From the cell containing the given text, extract its center point as (x, y) coordinate. 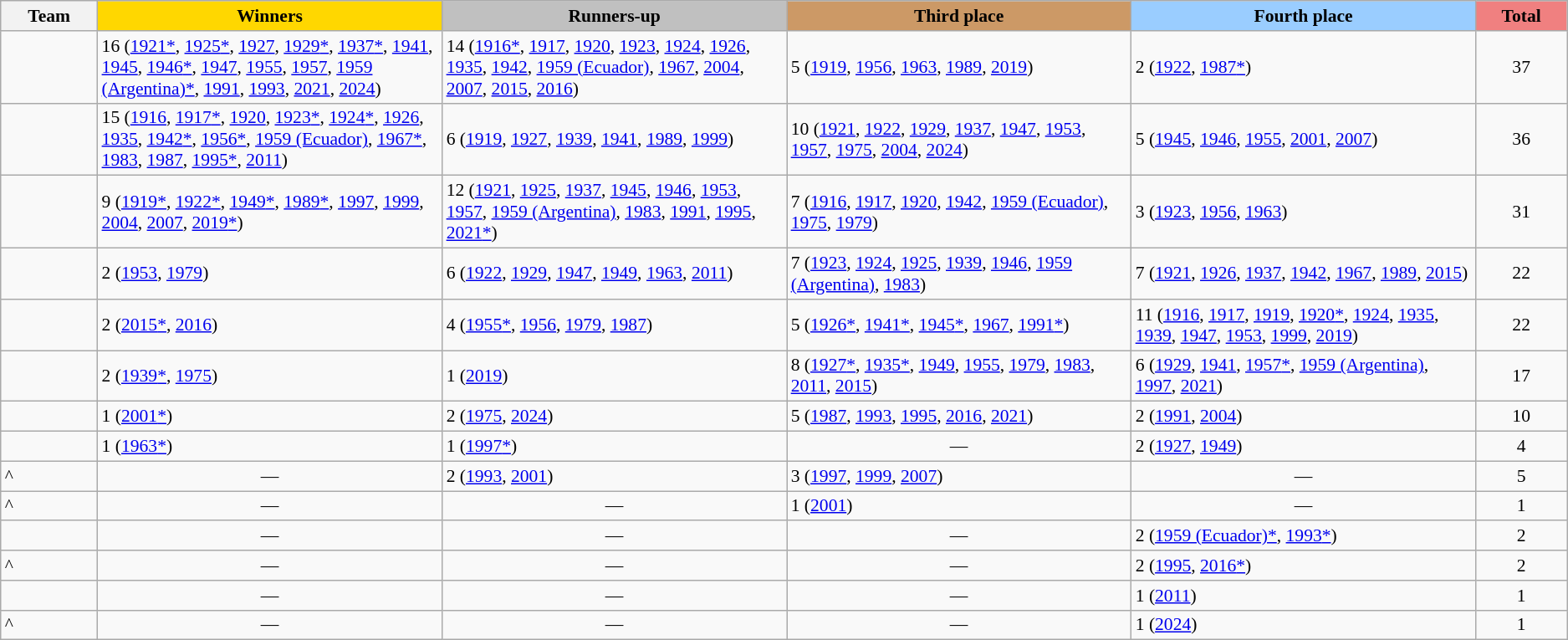
Team (49, 16)
16 (1921*, 1925*, 1927, 1929*, 1937*, 1941, 1945, 1946*, 1947, 1955, 1957, 1959 (Argentina)*, 1991, 1993, 2021, 2024) (270, 67)
1 (2001) (959, 506)
5 (1522, 476)
2 (1959 (Ecuador)*, 1993*) (1304, 536)
36 (1522, 139)
31 (1522, 212)
2 (1939*, 1975) (270, 376)
7 (1916, 1917, 1920, 1942, 1959 (Ecuador), 1975, 1979) (959, 212)
7 (1921, 1926, 1937, 1942, 1967, 1989, 2015) (1304, 274)
1 (1963*) (270, 447)
2 (1953, 1979) (270, 274)
6 (1929, 1941, 1957*, 1959 (Argentina), 1997, 2021) (1304, 376)
Total (1522, 16)
17 (1522, 376)
11 (1916, 1917, 1919, 1920*, 1924, 1935, 1939, 1947, 1953, 1999, 2019) (1304, 325)
1 (2001*) (270, 417)
6 (1922, 1929, 1947, 1949, 1963, 2011) (615, 274)
9 (1919*, 1922*, 1949*, 1989*, 1997, 1999, 2004, 2007, 2019*) (270, 212)
5 (1945, 1946, 1955, 2001, 2007) (1304, 139)
2 (1922, 1987*) (1304, 67)
1 (2019) (615, 376)
5 (1926*, 1941*, 1945*, 1967, 1991*) (959, 325)
6 (1919, 1927, 1939, 1941, 1989, 1999) (615, 139)
15 (1916, 1917*, 1920, 1923*, 1924*, 1926, 1935, 1942*, 1956*, 1959 (Ecuador), 1967*, 1983, 1987, 1995*, 2011) (270, 139)
4 (1955*, 1956, 1979, 1987) (615, 325)
2 (1993, 2001) (615, 476)
Fourth place (1304, 16)
1 (2011) (1304, 596)
Runners-up (615, 16)
5 (1919, 1956, 1963, 1989, 2019) (959, 67)
4 (1522, 447)
14 (1916*, 1917, 1920, 1923, 1924, 1926, 1935, 1942, 1959 (Ecuador), 1967, 2004, 2007, 2015, 2016) (615, 67)
2 (1991, 2004) (1304, 417)
10 (1921, 1922, 1929, 1937, 1947, 1953, 1957, 1975, 2004, 2024) (959, 139)
Third place (959, 16)
2 (2015*, 2016) (270, 325)
37 (1522, 67)
1 (1997*) (615, 447)
7 (1923, 1924, 1925, 1939, 1946, 1959 (Argentina), 1983) (959, 274)
8 (1927*, 1935*, 1949, 1955, 1979, 1983, 2011, 2015) (959, 376)
5 (1987, 1993, 1995, 2016, 2021) (959, 417)
2 (1975, 2024) (615, 417)
1 (2024) (1304, 625)
Winners (270, 16)
3 (1923, 1956, 1963) (1304, 212)
2 (1927, 1949) (1304, 447)
12 (1921, 1925, 1937, 1945, 1946, 1953, 1957, 1959 (Argentina), 1983, 1991, 1995, 2021*) (615, 212)
3 (1997, 1999, 2007) (959, 476)
2 (1995, 2016*) (1304, 566)
10 (1522, 417)
